Detect which cell encompasses the target text, then output its [x, y] center coordinate. 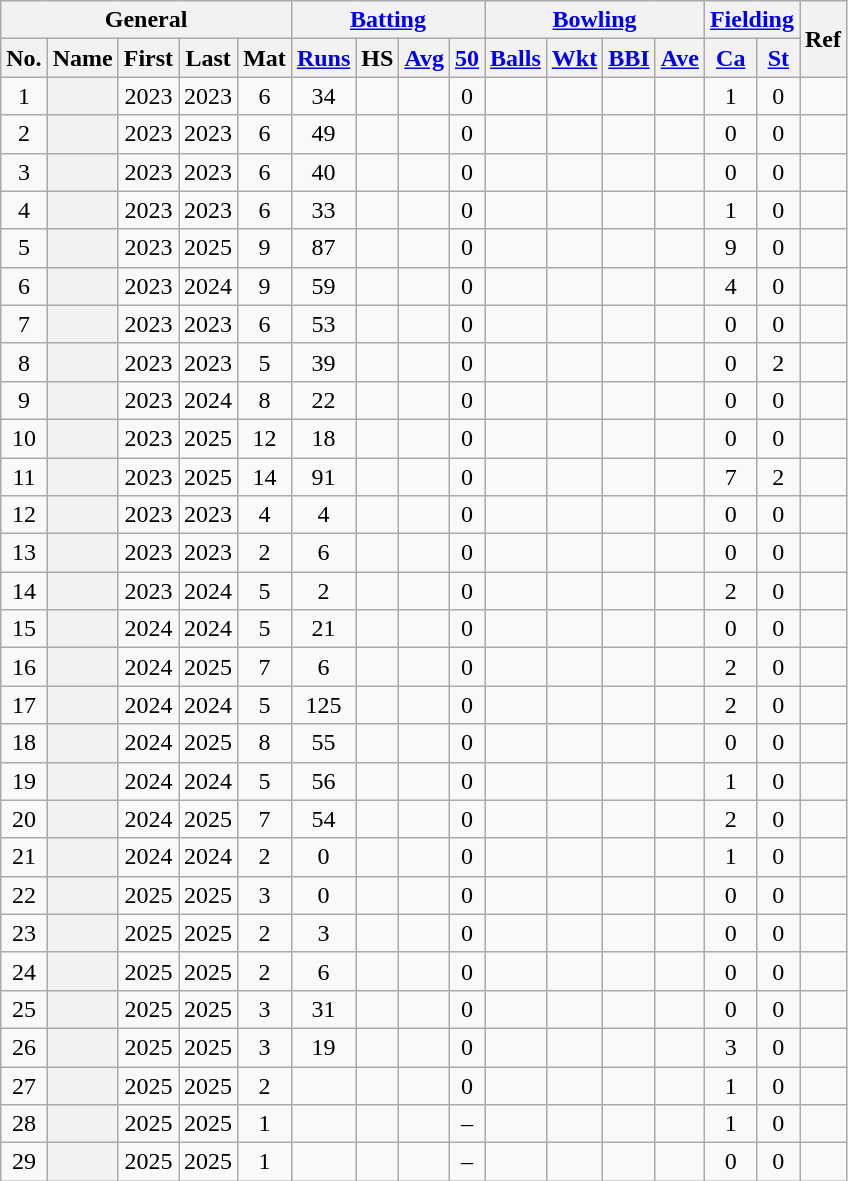
23 [24, 933]
First [148, 58]
Ave [680, 58]
Mat [265, 58]
General [146, 20]
Wkt [574, 58]
49 [323, 134]
27 [24, 1085]
25 [24, 1009]
40 [323, 172]
56 [323, 781]
13 [24, 553]
33 [323, 210]
No. [24, 58]
16 [24, 667]
15 [24, 629]
Balls [516, 58]
55 [323, 743]
39 [323, 362]
Avg [424, 58]
Fielding [752, 20]
11 [24, 477]
Batting [388, 20]
91 [323, 477]
54 [323, 819]
Name [82, 58]
26 [24, 1047]
59 [323, 286]
Last [208, 58]
20 [24, 819]
HS [378, 58]
10 [24, 438]
87 [323, 248]
St [778, 58]
Bowling [595, 20]
34 [323, 96]
17 [24, 705]
50 [466, 58]
BBI [629, 58]
29 [24, 1162]
28 [24, 1124]
Ref [824, 39]
125 [323, 705]
53 [323, 324]
Ca [730, 58]
24 [24, 971]
31 [323, 1009]
Runs [323, 58]
